Search for the cell housing the specified text and yield its (x, y) center coordinate. 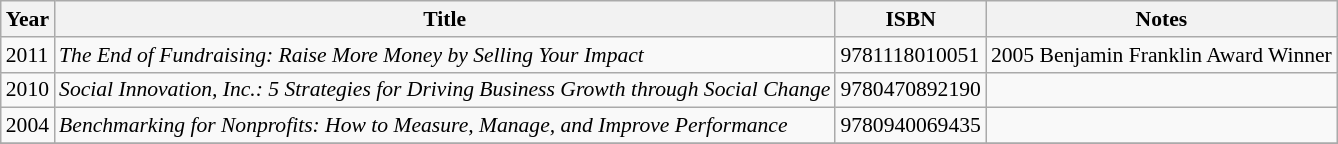
2010 (28, 90)
2005 Benjamin Franklin Award Winner (1162, 55)
Social Innovation, Inc.: 5 Strategies for Driving Business Growth through Social Change (444, 90)
Benchmarking for Nonprofits: How to Measure, Manage, and Improve Performance (444, 126)
9781118010051 (910, 55)
9780940069435 (910, 126)
2004 (28, 126)
Notes (1162, 19)
The End of Fundraising: Raise More Money by Selling Your Impact (444, 55)
Title (444, 19)
ISBN (910, 19)
2011 (28, 55)
9780470892190 (910, 90)
Year (28, 19)
